Detect which cell encompasses the target text, then output its (X, Y) center coordinate. 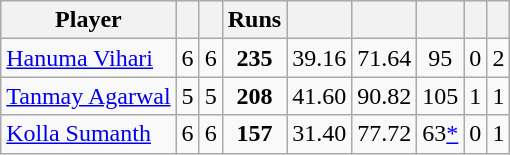
Tanmay Agarwal (88, 96)
39.16 (320, 58)
77.72 (384, 134)
95 (440, 58)
105 (440, 96)
71.64 (384, 58)
Kolla Sumanth (88, 134)
157 (254, 134)
Player (88, 20)
Runs (254, 20)
63* (440, 134)
208 (254, 96)
90.82 (384, 96)
Hanuma Vihari (88, 58)
2 (498, 58)
31.40 (320, 134)
235 (254, 58)
41.60 (320, 96)
